Scan for the cell matching the given text and deliver its [x, y] coordinate at center. 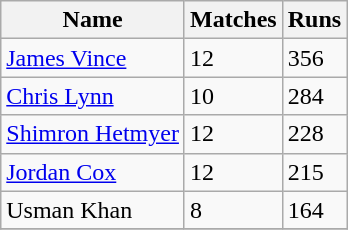
Chris Lynn [93, 96]
228 [314, 134]
Usman Khan [93, 210]
356 [314, 58]
James Vince [93, 58]
164 [314, 210]
Name [93, 20]
8 [233, 210]
Runs [314, 20]
Matches [233, 20]
284 [314, 96]
Jordan Cox [93, 172]
10 [233, 96]
Shimron Hetmyer [93, 134]
215 [314, 172]
